Return [x, y] of the center of cell containing provided text 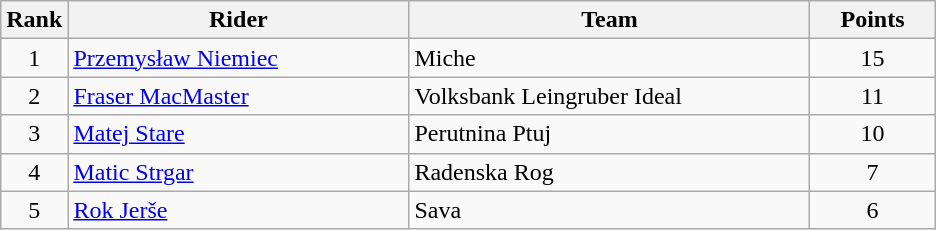
1 [34, 58]
Points [872, 20]
Matic Strgar [238, 172]
Rider [238, 20]
Sava [610, 210]
10 [872, 134]
Team [610, 20]
Volksbank Leingruber Ideal [610, 96]
Przemysław Niemiec [238, 58]
2 [34, 96]
15 [872, 58]
Fraser MacMaster [238, 96]
7 [872, 172]
Miche [610, 58]
Rok Jerše [238, 210]
6 [872, 210]
Matej Stare [238, 134]
Perutnina Ptuj [610, 134]
Radenska Rog [610, 172]
Rank [34, 20]
4 [34, 172]
3 [34, 134]
5 [34, 210]
11 [872, 96]
